Find where the given text appears and provide that cell's center as [X, Y] coordinate. 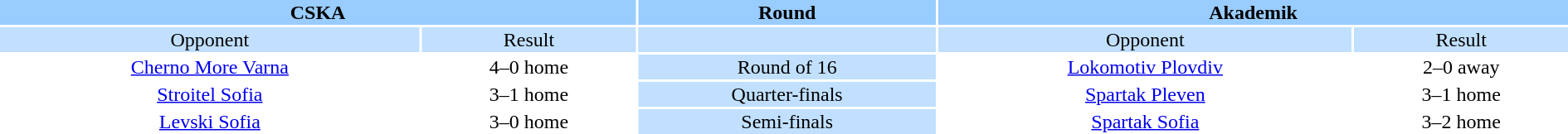
Cherno More Varna [210, 67]
Stroitel Sofia [210, 94]
Lokomotiv Plovdiv [1145, 67]
Round of 16 [786, 67]
Round [786, 12]
3–0 home [529, 122]
Spartak Pleven [1145, 94]
Quarter-finals [786, 94]
Spartak Sofia [1145, 122]
4–0 home [529, 67]
CSKA [318, 12]
Semi-finals [786, 122]
2–0 away [1462, 67]
Levski Sofia [210, 122]
3–2 home [1462, 122]
Akademik [1253, 12]
